For the text-containing cell, return its midpoint in (x, y) coordinate format. 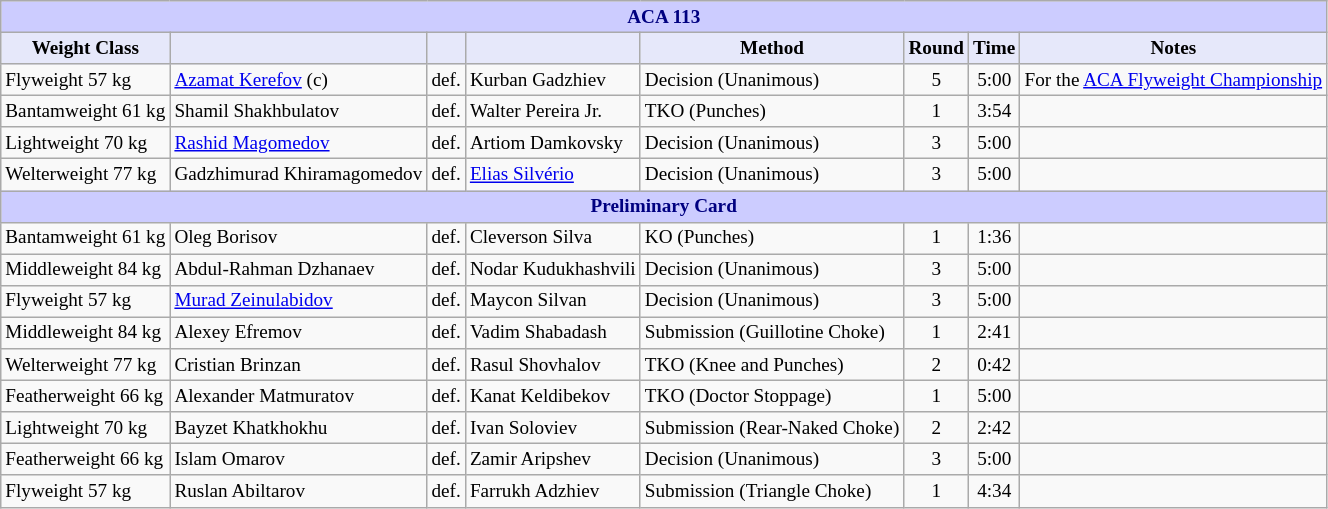
Ruslan Abiltarov (298, 491)
For the ACA Flyweight Championship (1174, 80)
Kurban Gadzhiev (552, 80)
Cristian Brinzan (298, 365)
Alexander Matmuratov (298, 396)
Kanat Keldibekov (552, 396)
Murad Zeinulabidov (298, 301)
3:54 (994, 111)
Weight Class (86, 48)
Bayzet Khatkhokhu (298, 428)
Elias Silvério (552, 175)
Walter Pereira Jr. (552, 111)
Notes (1174, 48)
Farrukh Adzhiev (552, 491)
4:34 (994, 491)
Islam Omarov (298, 460)
Submission (Rear-Naked Choke) (772, 428)
TKO (Doctor Stoppage) (772, 396)
Submission (Guillotine Choke) (772, 333)
Gadzhimurad Khiramagomedov (298, 175)
TKO (Punches) (772, 111)
2:42 (994, 428)
Cleverson Silva (552, 238)
Maycon Silvan (552, 301)
Round (936, 48)
5 (936, 80)
Vadim Shabadash (552, 333)
2:41 (994, 333)
Shamil Shakhbulatov (298, 111)
TKO (Knee and Punches) (772, 365)
0:42 (994, 365)
Artiom Damkovsky (552, 143)
Method (772, 48)
KO (Punches) (772, 238)
Ivan Soloviev (552, 428)
Azamat Kerefov (c) (298, 80)
Nodar Kudukhashvili (552, 270)
Submission (Triangle Choke) (772, 491)
Zamir Aripshev (552, 460)
Rashid Magomedov (298, 143)
ACA 113 (664, 17)
Preliminary Card (664, 206)
1:36 (994, 238)
Abdul-Rahman Dzhanaev (298, 270)
Time (994, 48)
Rasul Shovhalov (552, 365)
Alexey Efremov (298, 333)
Oleg Borisov (298, 238)
